Detect which cell encompasses the target text, then output its [X, Y] center coordinate. 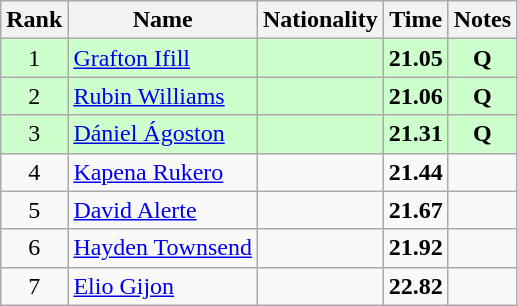
Grafton Ifill [163, 58]
4 [34, 172]
Rubin Williams [163, 96]
21.44 [416, 172]
Dániel Ágoston [163, 134]
1 [34, 58]
Time [416, 20]
21.92 [416, 248]
7 [34, 286]
2 [34, 96]
Kapena Rukero [163, 172]
21.05 [416, 58]
5 [34, 210]
Rank [34, 20]
22.82 [416, 286]
Notes [482, 20]
21.67 [416, 210]
Elio Gijon [163, 286]
21.06 [416, 96]
David Alerte [163, 210]
Hayden Townsend [163, 248]
Nationality [320, 20]
Name [163, 20]
3 [34, 134]
21.31 [416, 134]
6 [34, 248]
